Search for the cell housing the specified text and yield its [x, y] center coordinate. 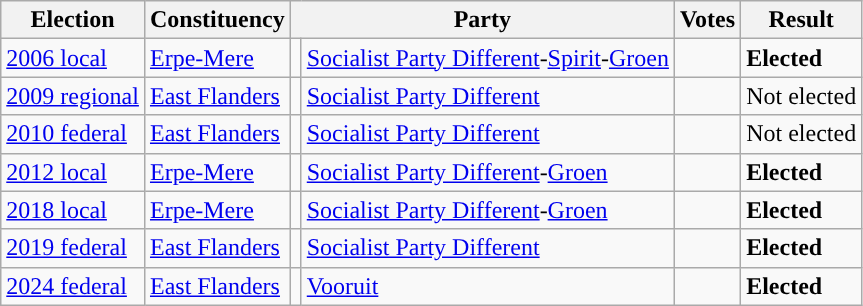
2006 local [73, 58]
Vooruit [488, 286]
2010 federal [73, 134]
2024 federal [73, 286]
2019 federal [73, 248]
Socialist Party Different-Spirit-Groen [488, 58]
Result [802, 20]
Election [73, 20]
2009 regional [73, 96]
Votes [707, 20]
2018 local [73, 210]
2012 local [73, 172]
Party [482, 20]
Constituency [217, 20]
